Return (X, Y) of the center of cell containing provided text 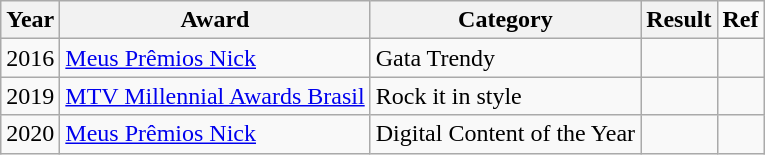
Digital Content of the Year (505, 134)
Result (679, 20)
Year (30, 20)
Gata Trendy (505, 58)
MTV Millennial Awards Brasil (215, 96)
Rock it in style (505, 96)
2020 (30, 134)
Category (505, 20)
Award (215, 20)
Ref (740, 20)
2016 (30, 58)
2019 (30, 96)
